Scan for the cell matching the given text and deliver its (X, Y) coordinate at center. 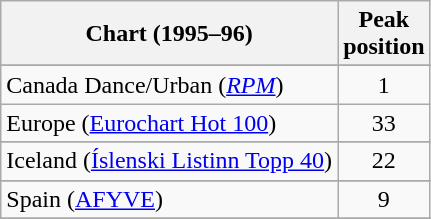
Chart (1995–96) (170, 34)
22 (384, 161)
Canada Dance/Urban (RPM) (170, 85)
Europe (Eurochart Hot 100) (170, 123)
Peakposition (384, 34)
Iceland (Íslenski Listinn Topp 40) (170, 161)
33 (384, 123)
1 (384, 85)
9 (384, 199)
Spain (AFYVE) (170, 199)
